Output the (X, Y) coordinate of the center of the cell containing the given text.  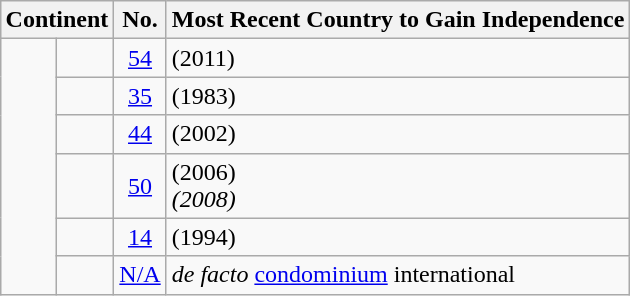
Continent (57, 20)
(1994) (398, 237)
N/A (140, 275)
35 (140, 96)
54 (140, 58)
(1983) (398, 96)
de facto condominium international (398, 275)
50 (140, 186)
(2002) (398, 134)
Most Recent Country to Gain Independence (398, 20)
14 (140, 237)
44 (140, 134)
No. (140, 20)
(2011) (398, 58)
(2006) (2008) (398, 186)
